Provide the [X, Y] coordinate of the cell's center where the given text is located.  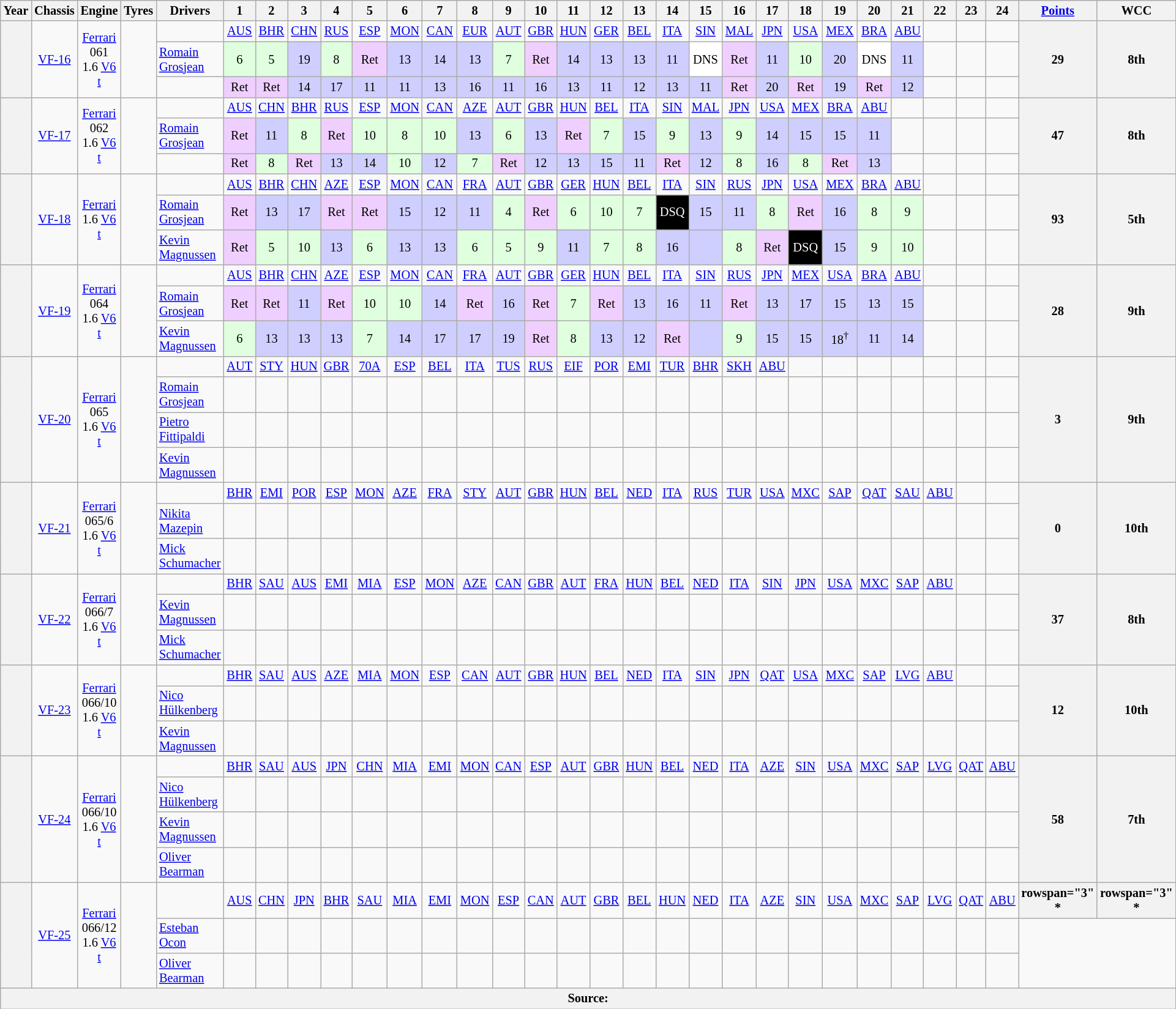
Source: [588, 999]
0 [1058, 527]
Engine [99, 10]
Ferrari 0641.6 V6 t [99, 311]
23 [971, 10]
37 [1058, 619]
Ferrari 066/71.6 V6 t [99, 619]
WCC [1136, 10]
VF-20 [54, 420]
29 [1058, 59]
24 [1003, 10]
1 [239, 10]
93 [1058, 219]
Ferrari 066/12 1.6 V6 t [99, 935]
Ferrari 0611.6 V6 t [99, 59]
Tyres [138, 10]
EIF [574, 367]
VF-18 [54, 219]
VF-25 [54, 935]
Points [1058, 10]
Ferrari 0621.6 V6 t [99, 136]
18† [840, 338]
2 [272, 10]
TUS [508, 367]
58 [1058, 819]
VF-16 [54, 59]
Pietro Fittipaldi [190, 430]
Nikita Mazepin [190, 521]
VF-24 [54, 819]
Year [16, 10]
7th [1136, 819]
VF-22 [54, 619]
Esteban Ocon [190, 936]
VF-23 [54, 710]
21 [907, 10]
Ferrari 065/61.6 V6 t [99, 527]
Chassis [54, 10]
VF-21 [54, 527]
18 [806, 10]
Ferrari 0651.6 V6 t [99, 420]
EUR [475, 31]
28 [1058, 311]
70A [370, 367]
VF-17 [54, 136]
47 [1058, 136]
VF-19 [54, 311]
22 [940, 10]
5th [1136, 219]
Ferrari 1.6 V6 t [99, 219]
Drivers [190, 10]
SKH [740, 367]
